Detect which cell encompasses the target text, then output its (X, Y) center coordinate. 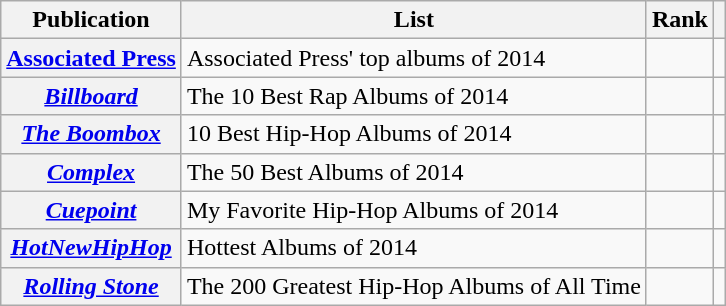
Hottest Albums of 2014 (414, 248)
The 10 Best Rap Albums of 2014 (414, 96)
Associated Press (92, 58)
10 Best Hip-Hop Albums of 2014 (414, 134)
The 200 Greatest Hip-Hop Albums of All Time (414, 286)
Rank (680, 20)
HotNewHipHop (92, 248)
Rolling Stone (92, 286)
List (414, 20)
My Favorite Hip-Hop Albums of 2014 (414, 210)
Publication (92, 20)
Billboard (92, 96)
Cuepoint (92, 210)
Complex (92, 172)
The 50 Best Albums of 2014 (414, 172)
The Boombox (92, 134)
Associated Press' top albums of 2014 (414, 58)
